Locate the cell with the specified text and output its [x, y] center coordinate. 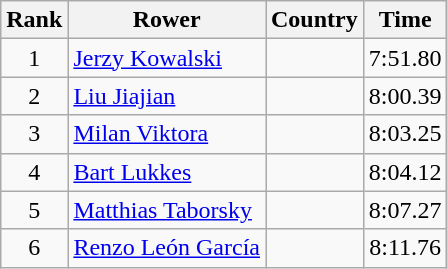
3 [34, 134]
8:07.27 [405, 210]
8:00.39 [405, 96]
1 [34, 58]
Time [405, 20]
Rower [167, 20]
Rank [34, 20]
8:03.25 [405, 134]
2 [34, 96]
8:04.12 [405, 172]
Liu Jiajian [167, 96]
8:11.76 [405, 248]
5 [34, 210]
Milan Viktora [167, 134]
Bart Lukkes [167, 172]
Matthias Taborsky [167, 210]
Country [315, 20]
7:51.80 [405, 58]
Jerzy Kowalski [167, 58]
4 [34, 172]
Renzo León García [167, 248]
6 [34, 248]
